For the text-containing cell, return its midpoint in (x, y) coordinate format. 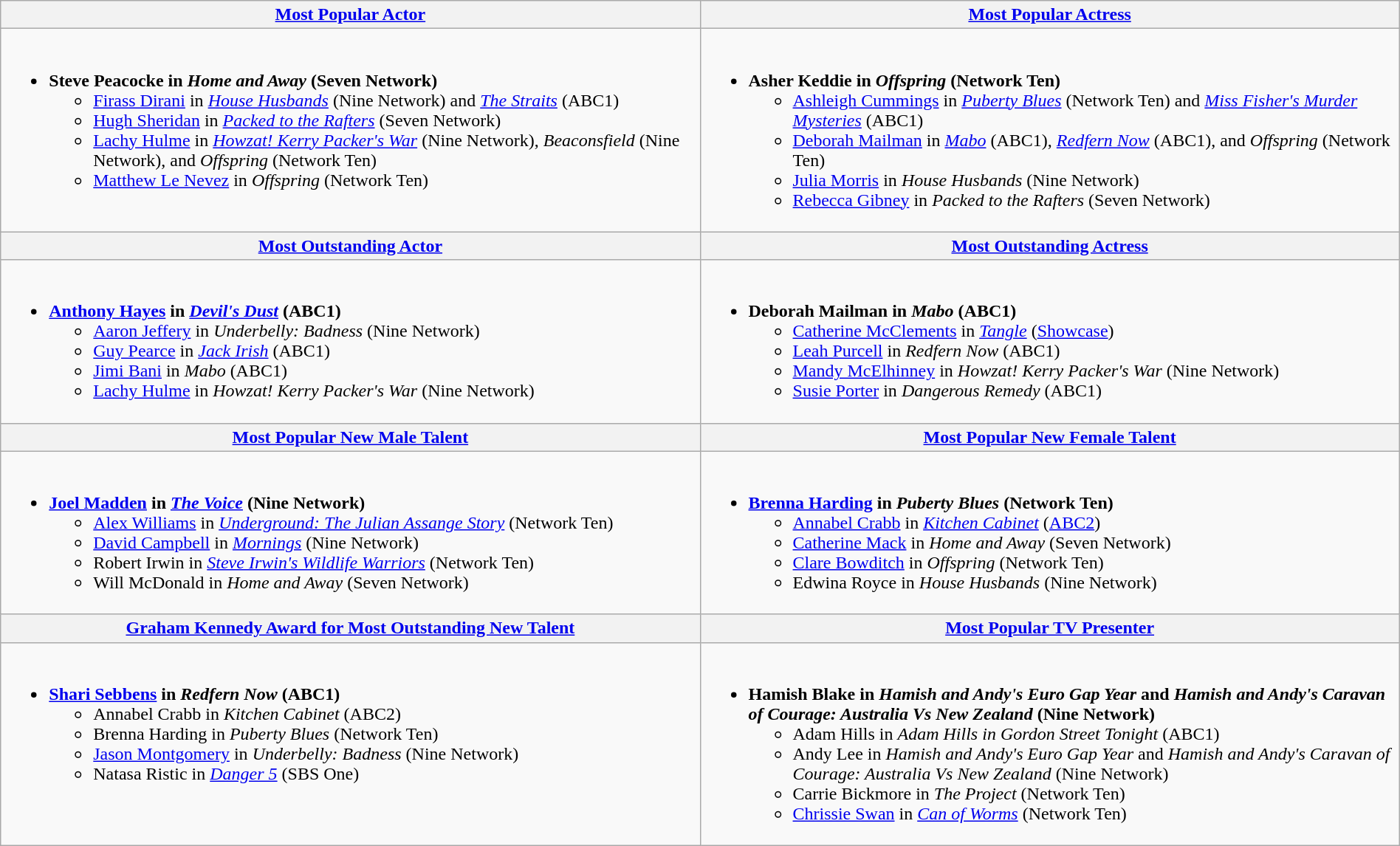
Most Outstanding Actress (1050, 246)
Most Popular New Female Talent (1050, 437)
Most Popular Actor (350, 15)
Most Popular TV Presenter (1050, 628)
Most Outstanding Actor (350, 246)
Graham Kennedy Award for Most Outstanding New Talent (350, 628)
Most Popular New Male Talent (350, 437)
Most Popular Actress (1050, 15)
